Return the [x, y] coordinate for the center point of the cell that contains the specified text.  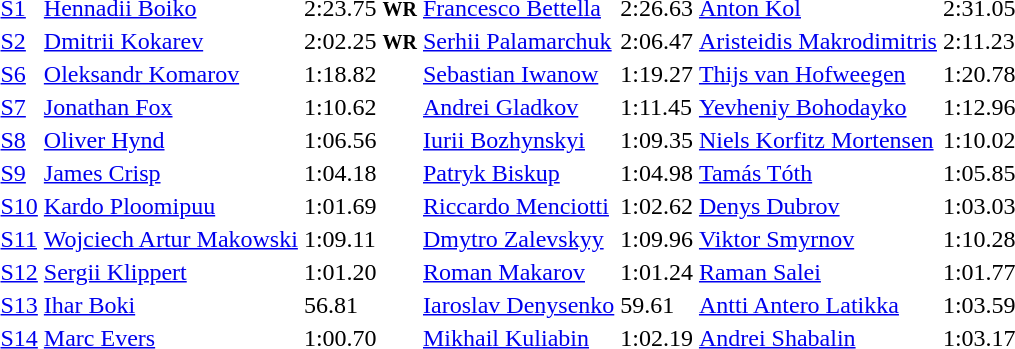
1:02.62 [657, 206]
1:09.35 [657, 140]
Viktor Smyrnov [818, 239]
1:01.24 [657, 272]
1:09.96 [657, 239]
James Crisp [170, 173]
Raman Salei [818, 272]
Iurii Bozhynskyi [519, 140]
1:10.62 [360, 107]
Patryk Biskup [519, 173]
Iaroslav Denysenko [519, 305]
Antti Antero Latikka [818, 305]
Serhii Palamarchuk [519, 41]
1:04.18 [360, 173]
Andrei Gladkov [519, 107]
Thijs van Hofweegen [818, 74]
Wojciech Artur Makowski [170, 239]
1:11.45 [657, 107]
Riccardo Menciotti [519, 206]
Niels Korfitz Mortensen [818, 140]
Aristeidis Makrodimitris [818, 41]
1:18.82 [360, 74]
1:01.69 [360, 206]
Denys Dubrov [818, 206]
Roman Makarov [519, 272]
Dmitrii Kokarev [170, 41]
1:01.20 [360, 272]
Ihar Boki [170, 305]
1:06.56 [360, 140]
Tamás Tóth [818, 173]
1:09.11 [360, 239]
56.81 [360, 305]
Yevheniy Bohodayko [818, 107]
Oleksandr Komarov [170, 74]
1:04.98 [657, 173]
Oliver Hynd [170, 140]
Kardo Ploomipuu [170, 206]
1:19.27 [657, 74]
Dmytro Zalevskyy [519, 239]
Sergii Klippert [170, 272]
2:02.25 WR [360, 41]
Jonathan Fox [170, 107]
59.61 [657, 305]
2:06.47 [657, 41]
Sebastian Iwanow [519, 74]
